Extract the [X, Y] coordinate from the center of the cell holding the provided text.  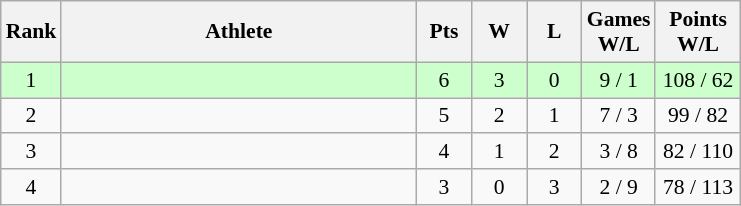
Rank [32, 32]
L [554, 32]
108 / 62 [698, 80]
PointsW/L [698, 32]
78 / 113 [698, 187]
82 / 110 [698, 152]
Athlete [238, 32]
3 / 8 [619, 152]
GamesW/L [619, 32]
9 / 1 [619, 80]
2 / 9 [619, 187]
Pts [444, 32]
W [500, 32]
99 / 82 [698, 116]
5 [444, 116]
6 [444, 80]
7 / 3 [619, 116]
